Scan for the cell matching the given text and deliver its (X, Y) coordinate at center. 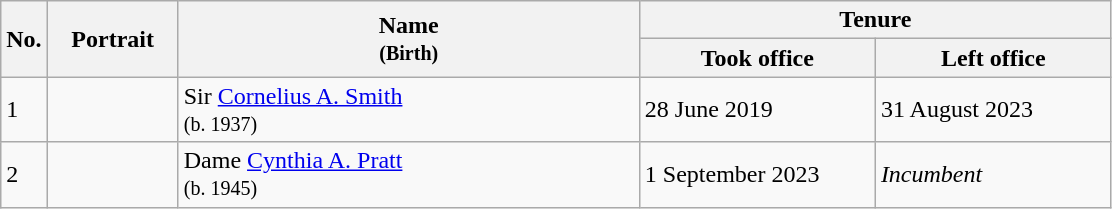
Incumbent (993, 174)
Left office (993, 58)
No. (24, 39)
2 (24, 174)
Portrait (112, 39)
1 September 2023 (757, 174)
1 (24, 110)
Took office (757, 58)
Name(Birth) (408, 39)
31 August 2023 (993, 110)
28 June 2019 (757, 110)
Dame Cynthia A. Pratt(b. 1945) (408, 174)
Tenure (875, 20)
Sir Cornelius A. Smith(b. 1937) (408, 110)
